Search for the cell housing the specified text and yield its (x, y) center coordinate. 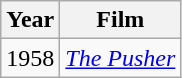
Film (120, 20)
1958 (30, 58)
Year (30, 20)
The Pusher (120, 58)
